Identify which cell holds the provided text, then report its (x, y) central coordinate. 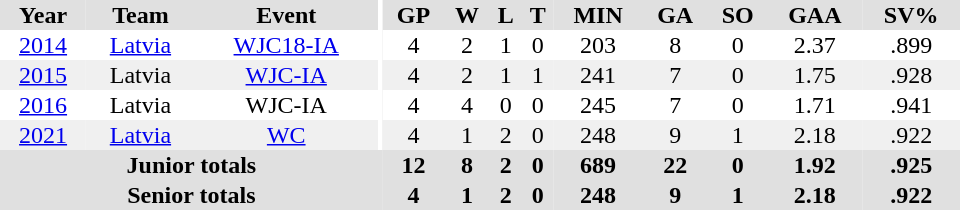
.899 (911, 45)
1.92 (814, 165)
WJC18-IA (286, 45)
SV% (911, 15)
WC (286, 135)
GP (414, 15)
GAA (814, 15)
2.37 (814, 45)
22 (675, 165)
12 (414, 165)
.928 (911, 75)
Junior totals (192, 165)
Senior totals (192, 195)
203 (598, 45)
1.71 (814, 105)
MIN (598, 15)
Team (140, 15)
Event (286, 15)
.925 (911, 165)
2015 (43, 75)
T (538, 15)
W (467, 15)
Year (43, 15)
.941 (911, 105)
GA (675, 15)
SO (738, 15)
2021 (43, 135)
689 (598, 165)
2014 (43, 45)
1.75 (814, 75)
245 (598, 105)
L (506, 15)
2016 (43, 105)
241 (598, 75)
